Determine the (X, Y) coordinate at the center of the cell enclosing the given text.  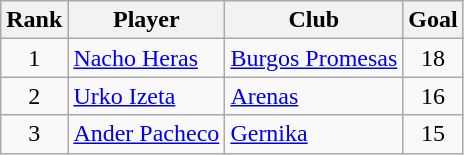
Club (314, 20)
2 (34, 96)
3 (34, 134)
Burgos Promesas (314, 58)
Ander Pacheco (146, 134)
Rank (34, 20)
15 (433, 134)
Gernika (314, 134)
Arenas (314, 96)
Urko Izeta (146, 96)
1 (34, 58)
Player (146, 20)
Nacho Heras (146, 58)
18 (433, 58)
Goal (433, 20)
16 (433, 96)
